Extract the (x, y) coordinate from the center of the cell holding the provided text.  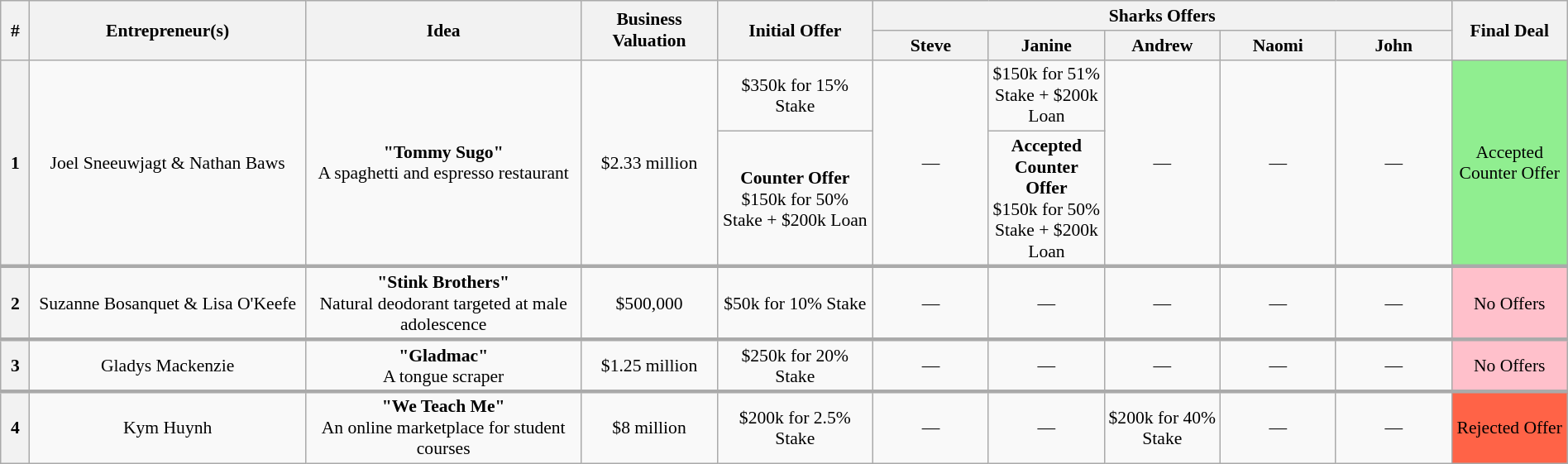
Accepted Counter Offer $150k for 50% Stake + $200k Loan (1046, 199)
Naomi (1278, 45)
$50k for 10% Stake (795, 303)
$200k for 2.5% Stake (795, 428)
"Tommy Sugo" A spaghetti and espresso restaurant (443, 163)
$2.33 million (649, 163)
1 (15, 163)
$200k for 40% Stake (1162, 428)
3 (15, 366)
$500,000 (649, 303)
Final Deal (1509, 30)
2 (15, 303)
Accepted Counter Offer (1509, 163)
Andrew (1162, 45)
$250k for 20% Stake (795, 366)
"We Teach Me" An online marketplace for student courses (443, 428)
Joel Sneeuwjagt & Nathan Baws (168, 163)
# (15, 30)
John (1394, 45)
4 (15, 428)
$150k for 51% Stake + $200k Loan (1046, 96)
"Gladmac" A tongue scraper (443, 366)
Idea (443, 30)
Kym Huynh (168, 428)
Gladys Mackenzie (168, 366)
$1.25 million (649, 366)
Steve (930, 45)
Rejected Offer (1509, 428)
$350k for 15% Stake (795, 96)
Janine (1046, 45)
Counter Offer $150k for 50% Stake + $200k Loan (795, 199)
Entrepreneur(s) (168, 30)
Initial Offer (795, 30)
Suzanne Bosanquet & Lisa O'Keefe (168, 303)
$8 million (649, 428)
Business Valuation (649, 30)
"Stink Brothers" Natural deodorant targeted at male adolescence (443, 303)
Sharks Offers (1162, 16)
